Locate the cell with the specified text and output its (x, y) center coordinate. 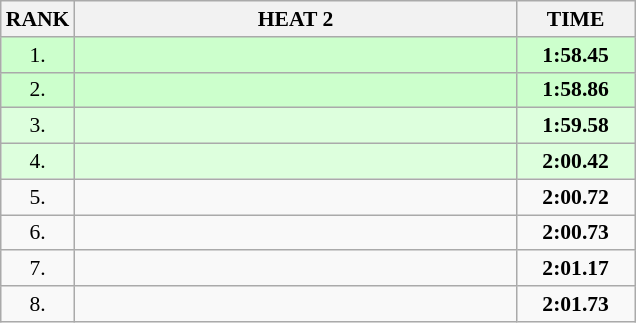
1:59.58 (576, 126)
7. (38, 269)
HEAT 2 (295, 19)
1:58.86 (576, 90)
3. (38, 126)
6. (38, 233)
2. (38, 90)
8. (38, 304)
5. (38, 197)
2:01.73 (576, 304)
1:58.45 (576, 55)
RANK (38, 19)
1. (38, 55)
2:00.73 (576, 233)
4. (38, 162)
2:00.72 (576, 197)
2:01.17 (576, 269)
2:00.42 (576, 162)
TIME (576, 19)
